For the text-containing cell, return its midpoint in (X, Y) coordinate format. 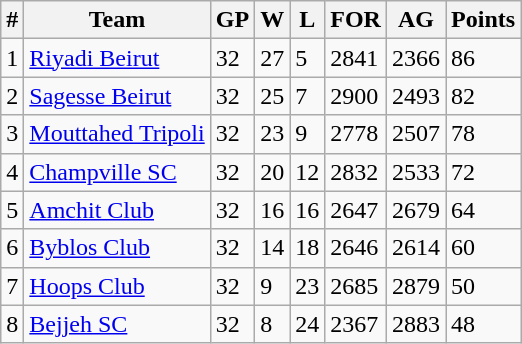
Bejjeh SC (117, 324)
AG (416, 20)
FOR (356, 20)
Points (484, 20)
Hoops Club (117, 286)
78 (484, 134)
2533 (416, 172)
86 (484, 58)
Champville SC (117, 172)
3 (12, 134)
2778 (356, 134)
Sagesse Beirut (117, 96)
2647 (356, 210)
18 (308, 248)
Team (117, 20)
2507 (416, 134)
2646 (356, 248)
2 (12, 96)
Riyadi Beirut (117, 58)
2614 (416, 248)
2679 (416, 210)
2879 (416, 286)
2900 (356, 96)
L (308, 20)
27 (272, 58)
2832 (356, 172)
6 (12, 248)
14 (272, 248)
4 (12, 172)
25 (272, 96)
20 (272, 172)
1 (12, 58)
82 (484, 96)
60 (484, 248)
48 (484, 324)
50 (484, 286)
2841 (356, 58)
# (12, 20)
Amchit Club (117, 210)
24 (308, 324)
2685 (356, 286)
12 (308, 172)
2493 (416, 96)
GP (232, 20)
Byblos Club (117, 248)
2366 (416, 58)
Mouttahed Tripoli (117, 134)
72 (484, 172)
W (272, 20)
64 (484, 210)
2367 (356, 324)
2883 (416, 324)
